Pinpoint the cell where the given text exists, returning its (x, y) midpoint coordinate. 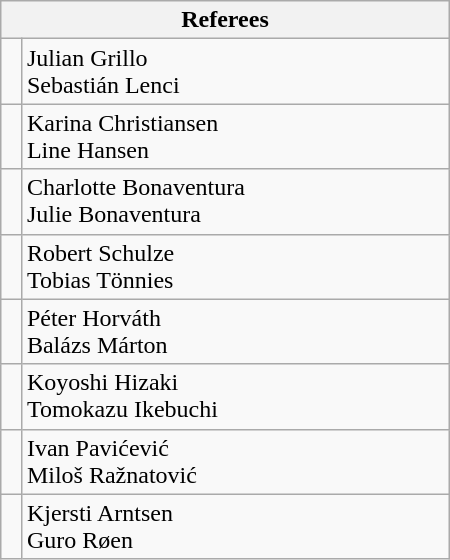
Péter HorváthBalázs Márton (235, 332)
Referees (225, 20)
Charlotte BonaventuraJulie Bonaventura (235, 202)
Robert SchulzeTobias Tönnies (235, 266)
Julian GrilloSebastián Lenci (235, 72)
Kjersti ArntsenGuro Røen (235, 526)
Karina ChristiansenLine Hansen (235, 136)
Ivan PavićevićMiloš Ražnatović (235, 462)
Koyoshi HizakiTomokazu Ikebuchi (235, 396)
